Return the (X, Y) coordinate for the center point of the cell that contains the specified text.  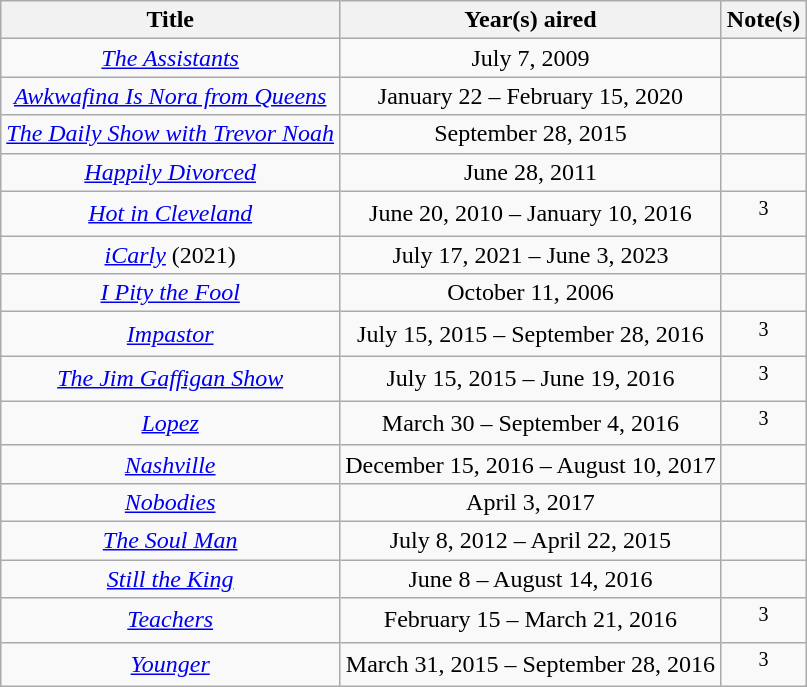
Teachers (170, 620)
April 3, 2017 (531, 502)
July 8, 2012 – April 22, 2015 (531, 541)
Awkwafina Is Nora from Queens (170, 96)
January 22 – February 15, 2020 (531, 96)
The Assistants (170, 58)
June 28, 2011 (531, 172)
Happily Divorced (170, 172)
Lopez (170, 424)
The Soul Man (170, 541)
March 30 – September 4, 2016 (531, 424)
February 15 – March 21, 2016 (531, 620)
July 7, 2009 (531, 58)
The Jim Gaffigan Show (170, 378)
Impastor (170, 334)
July 17, 2021 – June 3, 2023 (531, 255)
December 15, 2016 – August 10, 2017 (531, 464)
Still the King (170, 579)
Nashville (170, 464)
Year(s) aired (531, 20)
March 31, 2015 – September 28, 2016 (531, 664)
October 11, 2006 (531, 293)
June 8 – August 14, 2016 (531, 579)
Title (170, 20)
Nobodies (170, 502)
July 15, 2015 – June 19, 2016 (531, 378)
Hot in Cleveland (170, 214)
July 15, 2015 – September 28, 2016 (531, 334)
June 20, 2010 – January 10, 2016 (531, 214)
September 28, 2015 (531, 134)
iCarly (2021) (170, 255)
I Pity the Fool (170, 293)
Note(s) (763, 20)
The Daily Show with Trevor Noah (170, 134)
Younger (170, 664)
